For the text-containing cell, return its midpoint in (x, y) coordinate format. 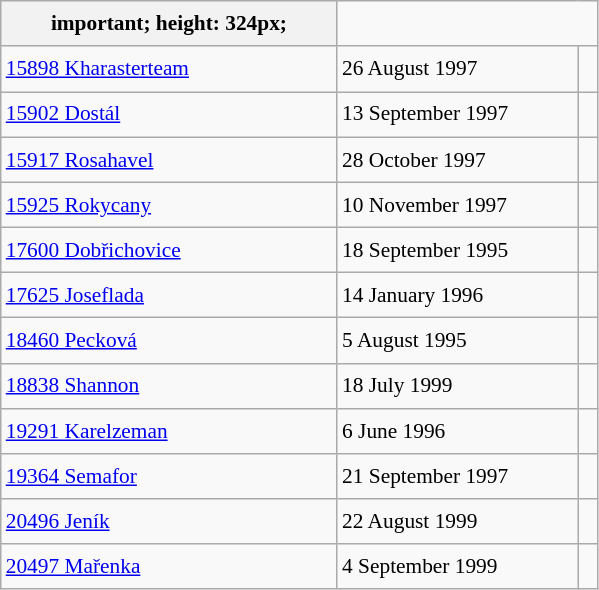
15902 Dostál (169, 114)
26 August 1997 (458, 68)
5 August 1995 (458, 340)
19364 Semafor (169, 476)
18460 Pecková (169, 340)
20496 Jeník (169, 522)
22 August 1999 (458, 522)
6 June 1996 (458, 430)
10 November 1997 (458, 204)
17600 Dobřichovice (169, 250)
19291 Karelzeman (169, 430)
21 September 1997 (458, 476)
14 January 1996 (458, 296)
15898 Kharasterteam (169, 68)
20497 Mařenka (169, 566)
15917 Rosahavel (169, 160)
15925 Rokycany (169, 204)
17625 Joseflada (169, 296)
18838 Shannon (169, 386)
important; height: 324px; (169, 24)
28 October 1997 (458, 160)
18 September 1995 (458, 250)
13 September 1997 (458, 114)
18 July 1999 (458, 386)
4 September 1999 (458, 566)
